Return [x, y] of the center of cell containing provided text 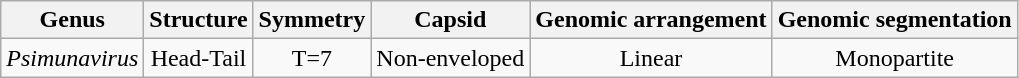
Genus [72, 20]
Linear [651, 58]
T=7 [312, 58]
Structure [198, 20]
Genomic arrangement [651, 20]
Symmetry [312, 20]
Head-Tail [198, 58]
Genomic segmentation [894, 20]
Monopartite [894, 58]
Psimunavirus [72, 58]
Capsid [450, 20]
Non-enveloped [450, 58]
